Identify which cell holds the provided text, then report its [X, Y] central coordinate. 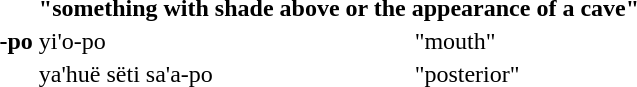
yi'o-po [224, 41]
